From the cell containing the given text, extract its center point as [x, y] coordinate. 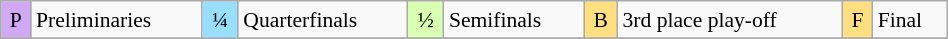
½ [426, 20]
B [601, 20]
Quarterfinals [323, 20]
Semifinals [514, 20]
3rd place play-off [730, 20]
Preliminaries [116, 20]
Final [910, 20]
F [857, 20]
P [16, 20]
¼ [220, 20]
